Identify which cell holds the provided text, then report its [X, Y] central coordinate. 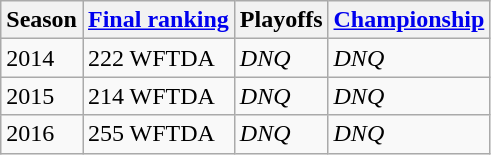
255 WFTDA [158, 134]
Championship [409, 20]
214 WFTDA [158, 96]
2014 [42, 58]
2016 [42, 134]
Playoffs [281, 20]
Final ranking [158, 20]
2015 [42, 96]
Season [42, 20]
222 WFTDA [158, 58]
